Capture the cell that displays the provided text and extract its (x, y) central coordinate. 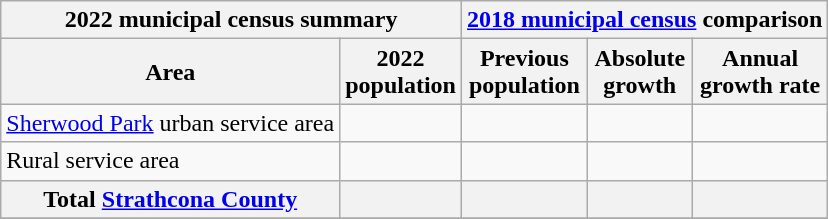
Annualgrowth rate (760, 72)
2022population (401, 72)
Previouspopulation (524, 72)
Absolutegrowth (640, 72)
2018 municipal census comparison (644, 20)
Rural service area (170, 161)
2022 municipal census summary (232, 20)
Total Strathcona County (170, 199)
Sherwood Park urban service area (170, 123)
Area (170, 72)
